Return the [x, y] coordinate for the center point of the cell that contains the specified text.  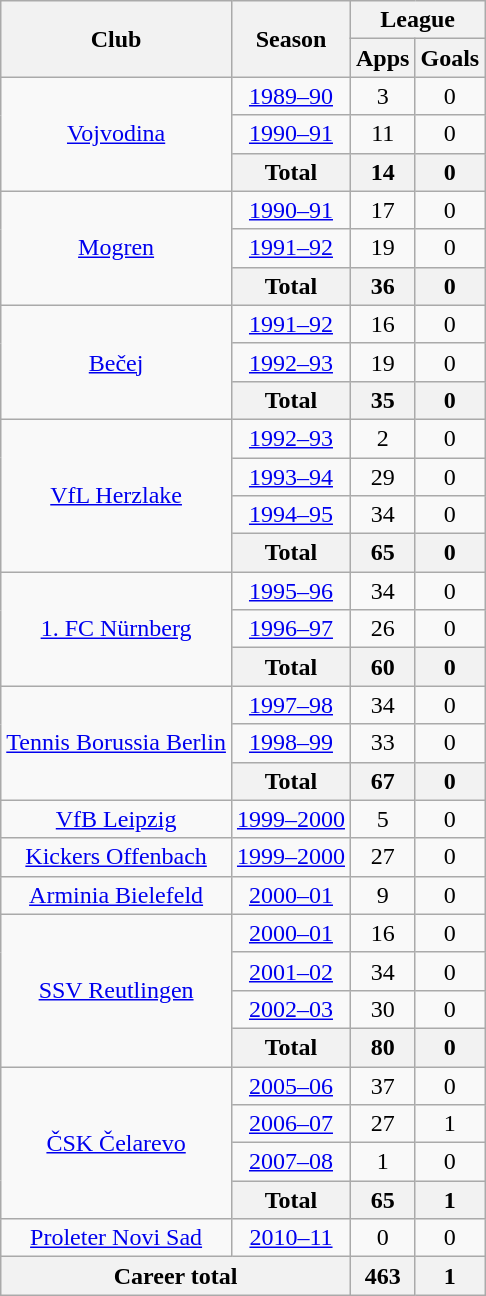
463 [383, 1276]
5 [383, 819]
ČSK Čelarevo [116, 1142]
1993–94 [290, 477]
3 [383, 96]
9 [383, 895]
2007–08 [290, 1162]
35 [383, 400]
1995–96 [290, 591]
SSV Reutlingen [116, 990]
Goals [450, 58]
11 [383, 134]
Proleter Novi Sad [116, 1238]
2006–07 [290, 1124]
1998–99 [290, 743]
1997–98 [290, 705]
2001–02 [290, 971]
1989–90 [290, 96]
60 [383, 667]
Arminia Bielefeld [116, 895]
Club [116, 39]
Mogren [116, 248]
1. FC Nürnberg [116, 629]
Vojvodina [116, 134]
2 [383, 438]
Bečej [116, 362]
League [418, 20]
2005–06 [290, 1085]
1994–95 [290, 515]
14 [383, 172]
26 [383, 629]
Kickers Offenbach [116, 857]
Apps [383, 58]
36 [383, 286]
VfL Herzlake [116, 495]
VfB Leipzig [116, 819]
2002–03 [290, 1009]
33 [383, 743]
37 [383, 1085]
Career total [176, 1276]
30 [383, 1009]
Season [290, 39]
29 [383, 477]
Tennis Borussia Berlin [116, 743]
17 [383, 210]
1996–97 [290, 629]
67 [383, 781]
80 [383, 1047]
2010–11 [290, 1238]
